Return the (X, Y) coordinate for the center point of the cell that contains the specified text.  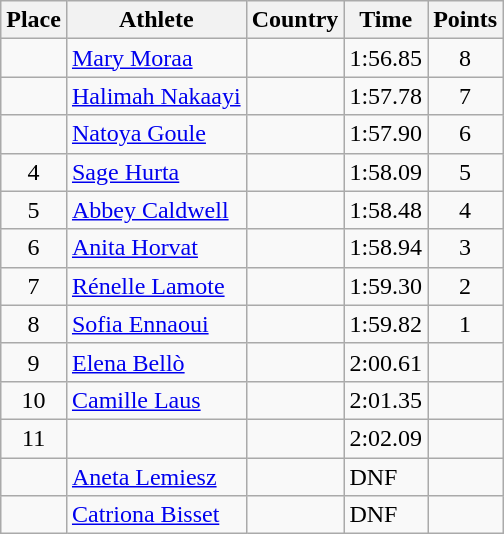
1:58.94 (386, 248)
1:59.82 (386, 324)
2:02.09 (386, 438)
1:57.78 (386, 96)
10 (34, 400)
Points (466, 20)
Rénelle Lamote (156, 286)
1:57.90 (386, 134)
Sofia Ennaoui (156, 324)
Halimah Nakaayi (156, 96)
Mary Moraa (156, 58)
Elena Bellò (156, 362)
Time (386, 20)
1 (466, 324)
1:58.48 (386, 210)
11 (34, 438)
Catriona Bisset (156, 515)
1:59.30 (386, 286)
2 (466, 286)
Aneta Lemiesz (156, 477)
1:56.85 (386, 58)
2:00.61 (386, 362)
Anita Horvat (156, 248)
Natoya Goule (156, 134)
9 (34, 362)
Athlete (156, 20)
Country (295, 20)
1:58.09 (386, 172)
2:01.35 (386, 400)
Place (34, 20)
Abbey Caldwell (156, 210)
Sage Hurta (156, 172)
3 (466, 248)
Camille Laus (156, 400)
